Determine the (x, y) coordinate at the center of the cell enclosing the given text.  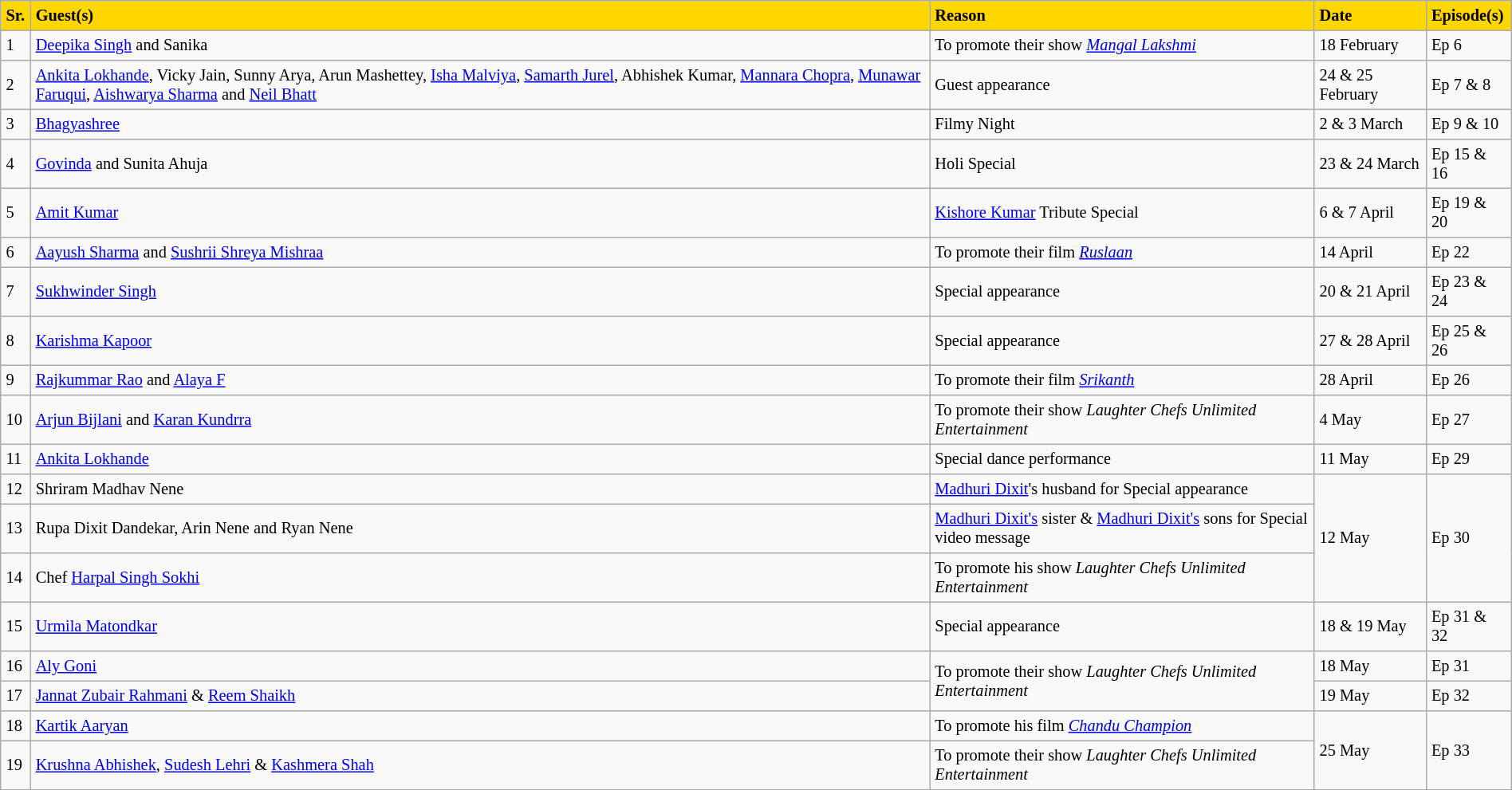
15 (16, 627)
28 April (1370, 380)
Chef Harpal Singh Sokhi (480, 577)
27 & 28 April (1370, 340)
Ep 22 (1469, 252)
20 & 21 April (1370, 292)
3 (16, 124)
To promote his show Laughter Chefs Unlimited Entertainment (1122, 577)
Govinda and Sunita Ahuja (480, 163)
Rupa Dixit Dandekar, Arin Nene and Ryan Nene (480, 529)
Episode(s) (1469, 15)
Guest(s) (480, 15)
Arjun Bijlani and Karan Kundrra (480, 419)
Date (1370, 15)
2 (16, 85)
Madhuri Dixit's sister & Madhuri Dixit's sons for Special video message (1122, 529)
Krushna Abhishek, Sudesh Lehri & Kashmera Shah (480, 765)
Madhuri Dixit's husband for Special appearance (1122, 489)
Special dance performance (1122, 459)
25 May (1370, 749)
11 May (1370, 459)
19 (16, 765)
Ep 33 (1469, 749)
4 May (1370, 419)
Ankita Lokhande (480, 459)
Ep 9 & 10 (1469, 124)
14 April (1370, 252)
Aayush Sharma and Sushrii Shreya Mishraa (480, 252)
Deepika Singh and Sanika (480, 45)
Ep 26 (1469, 380)
13 (16, 529)
16 (16, 666)
18 February (1370, 45)
Kishore Kumar Tribute Special (1122, 213)
24 & 25 February (1370, 85)
Ep 15 & 16 (1469, 163)
Karishma Kapoor (480, 340)
Jannat Zubair Rahmani & Reem Shaikh (480, 696)
8 (16, 340)
To promote his film Chandu Champion (1122, 725)
Shriram Madhav Nene (480, 489)
Ep 30 (1469, 537)
Sukhwinder Singh (480, 292)
Aly Goni (480, 666)
To promote their show Mangal Lakshmi (1122, 45)
To promote their film Ruslaan (1122, 252)
12 May (1370, 537)
7 (16, 292)
12 (16, 489)
Kartik Aaryan (480, 725)
6 & 7 April (1370, 213)
18 (16, 725)
Ep 27 (1469, 419)
Ep 7 & 8 (1469, 85)
23 & 24 March (1370, 163)
Amit Kumar (480, 213)
Ep 32 (1469, 696)
Ep 19 & 20 (1469, 213)
Urmila Matondkar (480, 627)
5 (16, 213)
Guest appearance (1122, 85)
2 & 3 March (1370, 124)
11 (16, 459)
18 & 19 May (1370, 627)
6 (16, 252)
Ep 25 & 26 (1469, 340)
1 (16, 45)
Reason (1122, 15)
Rajkummar Rao and Alaya F (480, 380)
Ep 23 & 24 (1469, 292)
Ep 31 (1469, 666)
Ep 6 (1469, 45)
Ep 31 & 32 (1469, 627)
9 (16, 380)
18 May (1370, 666)
14 (16, 577)
17 (16, 696)
Sr. (16, 15)
4 (16, 163)
Bhagyashree (480, 124)
Ep 29 (1469, 459)
Filmy Night (1122, 124)
10 (16, 419)
19 May (1370, 696)
Holi Special (1122, 163)
To promote their film Srikanth (1122, 380)
